Find where the given text appears and provide that cell's center as (X, Y) coordinate. 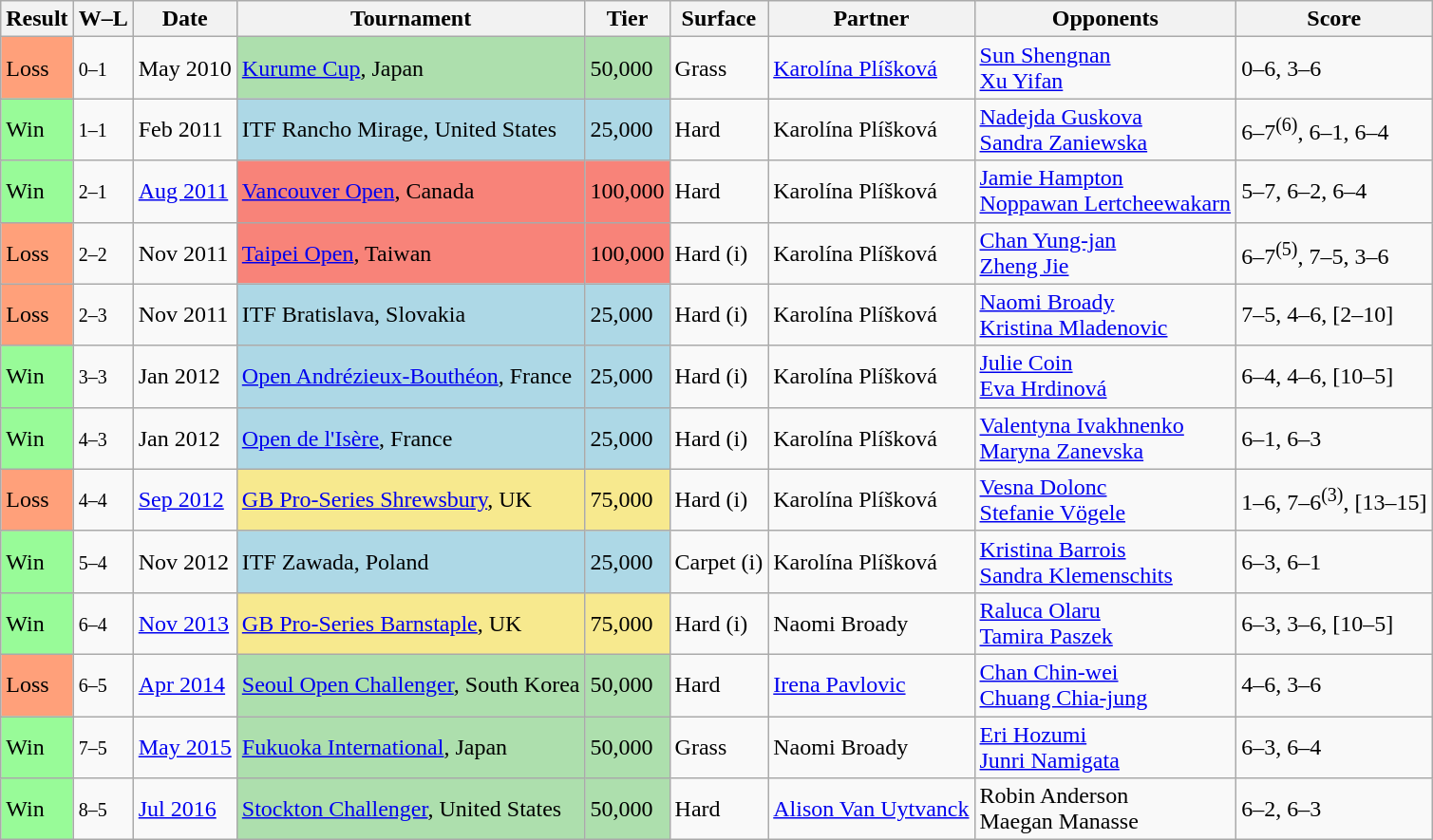
Stockton Challenger, United States (410, 809)
Eri Hozumi Junri Namigata (1105, 746)
6–3, 6–1 (1334, 562)
6–2, 6–3 (1334, 809)
6–4, 4–6, [10–5] (1334, 376)
6–7(6), 6–1, 6–4 (1334, 129)
Chan Yung-jan Zheng Jie (1105, 252)
May 2015 (184, 746)
6–7(5), 7–5, 3–6 (1334, 252)
5–4 (103, 562)
1–6, 7–6(3), [13–15] (1334, 499)
GB Pro-Series Barnstaple, UK (410, 623)
Irena Pavlovic (872, 685)
Nov 2013 (184, 623)
ITF Bratislava, Slovakia (410, 315)
GB Pro-Series Shrewsbury, UK (410, 499)
4–6, 3–6 (1334, 685)
ITF Rancho Mirage, United States (410, 129)
3–3 (103, 376)
Naomi Broady Kristina Mladenovic (1105, 315)
8–5 (103, 809)
6–1, 6–3 (1334, 439)
4–3 (103, 439)
Open Andrézieux-Bouthéon, France (410, 376)
7–5 (103, 746)
Apr 2014 (184, 685)
Chan Chin-wei Chuang Chia-jung (1105, 685)
6–3, 6–4 (1334, 746)
Aug 2011 (184, 192)
Tier (627, 19)
Tournament (410, 19)
1–1 (103, 129)
Vancouver Open, Canada (410, 192)
2–2 (103, 252)
Surface (719, 19)
Score (1334, 19)
Taipei Open, Taiwan (410, 252)
Feb 2011 (184, 129)
Raluca Olaru Tamira Paszek (1105, 623)
6–3, 3–6, [10–5] (1334, 623)
Jul 2016 (184, 809)
Fukuoka International, Japan (410, 746)
Open de l'Isère, France (410, 439)
4–4 (103, 499)
Result (37, 19)
6–5 (103, 685)
Carpet (i) (719, 562)
ITF Zawada, Poland (410, 562)
0–1 (103, 68)
Julie Coin Eva Hrdinová (1105, 376)
Valentyna Ivakhnenko Maryna Zanevska (1105, 439)
Alison Van Uytvanck (872, 809)
Vesna Dolonc Stefanie Vögele (1105, 499)
2–3 (103, 315)
Seoul Open Challenger, South Korea (410, 685)
Robin Anderson Maegan Manasse (1105, 809)
Date (184, 19)
6–4 (103, 623)
Sun Shengnan Xu Yifan (1105, 68)
W–L (103, 19)
Partner (872, 19)
Nadejda Guskova Sandra Zaniewska (1105, 129)
0–6, 3–6 (1334, 68)
2–1 (103, 192)
Opponents (1105, 19)
Jamie Hampton Noppawan Lertcheewakarn (1105, 192)
May 2010 (184, 68)
5–7, 6–2, 6–4 (1334, 192)
Nov 2012 (184, 562)
7–5, 4–6, [2–10] (1334, 315)
Kurume Cup, Japan (410, 68)
Kristina Barrois Sandra Klemenschits (1105, 562)
Sep 2012 (184, 499)
